Pinpoint the cell where the given text exists, returning its [X, Y] midpoint coordinate. 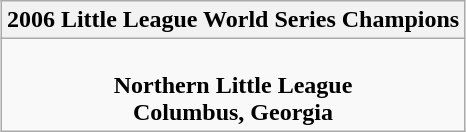
Northern Little LeagueColumbus, Georgia [232, 85]
2006 Little League World Series Champions [232, 20]
